Identify which cell holds the provided text, then report its (X, Y) central coordinate. 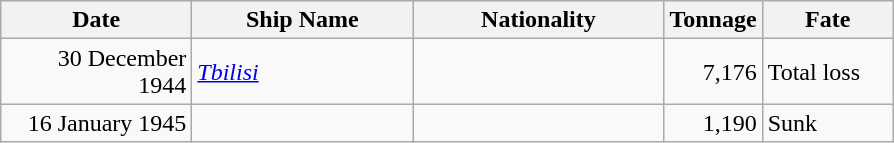
Date (96, 20)
30 December 1944 (96, 72)
Tbilisi (302, 72)
Nationality (538, 20)
7,176 (713, 72)
16 January 1945 (96, 123)
Total loss (828, 72)
Sunk (828, 123)
Fate (828, 20)
Ship Name (302, 20)
1,190 (713, 123)
Tonnage (713, 20)
